Locate the cell with the specified text and output its [X, Y] center coordinate. 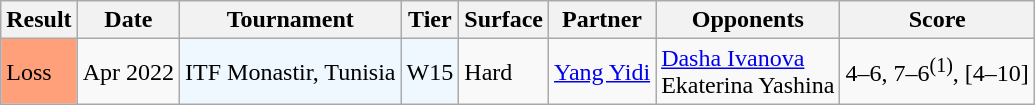
Apr 2022 [128, 72]
Opponents [748, 20]
4–6, 7–6(1), [4–10] [937, 72]
Date [128, 20]
Yang Yidi [602, 72]
Result [39, 20]
Score [937, 20]
Loss [39, 72]
W15 [430, 72]
ITF Monastir, Tunisia [290, 72]
Tournament [290, 20]
Partner [602, 20]
Dasha Ivanova Ekaterina Yashina [748, 72]
Hard [504, 72]
Surface [504, 20]
Tier [430, 20]
